Return (X, Y) of the center of cell containing provided text 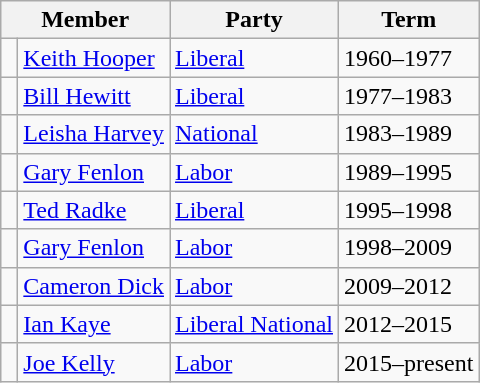
Bill Hewitt (94, 96)
1983–1989 (409, 134)
1960–1977 (409, 58)
Ian Kaye (94, 324)
Keith Hooper (94, 58)
1998–2009 (409, 248)
Joe Kelly (94, 362)
1989–1995 (409, 172)
Cameron Dick (94, 286)
1977–1983 (409, 96)
Party (254, 20)
2009–2012 (409, 286)
Member (86, 20)
National (254, 134)
Ted Radke (94, 210)
Leisha Harvey (94, 134)
Term (409, 20)
1995–1998 (409, 210)
2012–2015 (409, 324)
2015–present (409, 362)
Liberal National (254, 324)
